From the cell containing the given text, extract its center point as (x, y) coordinate. 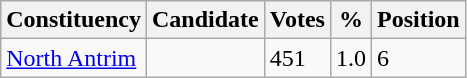
Position (418, 20)
Constituency (74, 20)
451 (297, 58)
6 (418, 58)
% (350, 20)
Candidate (205, 20)
North Antrim (74, 58)
Votes (297, 20)
1.0 (350, 58)
